Find where the given text appears and provide that cell's center as [X, Y] coordinate. 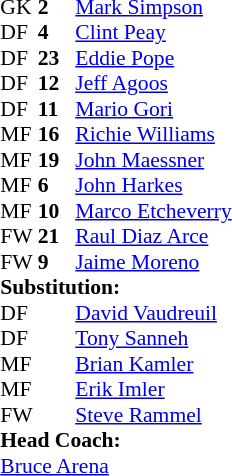
John Maessner [153, 160]
4 [57, 33]
21 [57, 237]
Brian Kamler [153, 364]
Mario Gori [153, 109]
10 [57, 211]
6 [57, 185]
Head Coach: [116, 441]
19 [57, 160]
Eddie Pope [153, 58]
Richie Williams [153, 135]
Clint Peay [153, 33]
Marco Etcheverry [153, 211]
David Vaudreuil [153, 313]
Jaime Moreno [153, 262]
Erik Imler [153, 389]
16 [57, 135]
John Harkes [153, 185]
11 [57, 109]
Tony Sanneh [153, 339]
Raul Diaz Arce [153, 237]
Steve Rammel [153, 415]
Substitution: [116, 287]
9 [57, 262]
23 [57, 58]
12 [57, 83]
Jeff Agoos [153, 83]
